For the text-containing cell, return its midpoint in (X, Y) coordinate format. 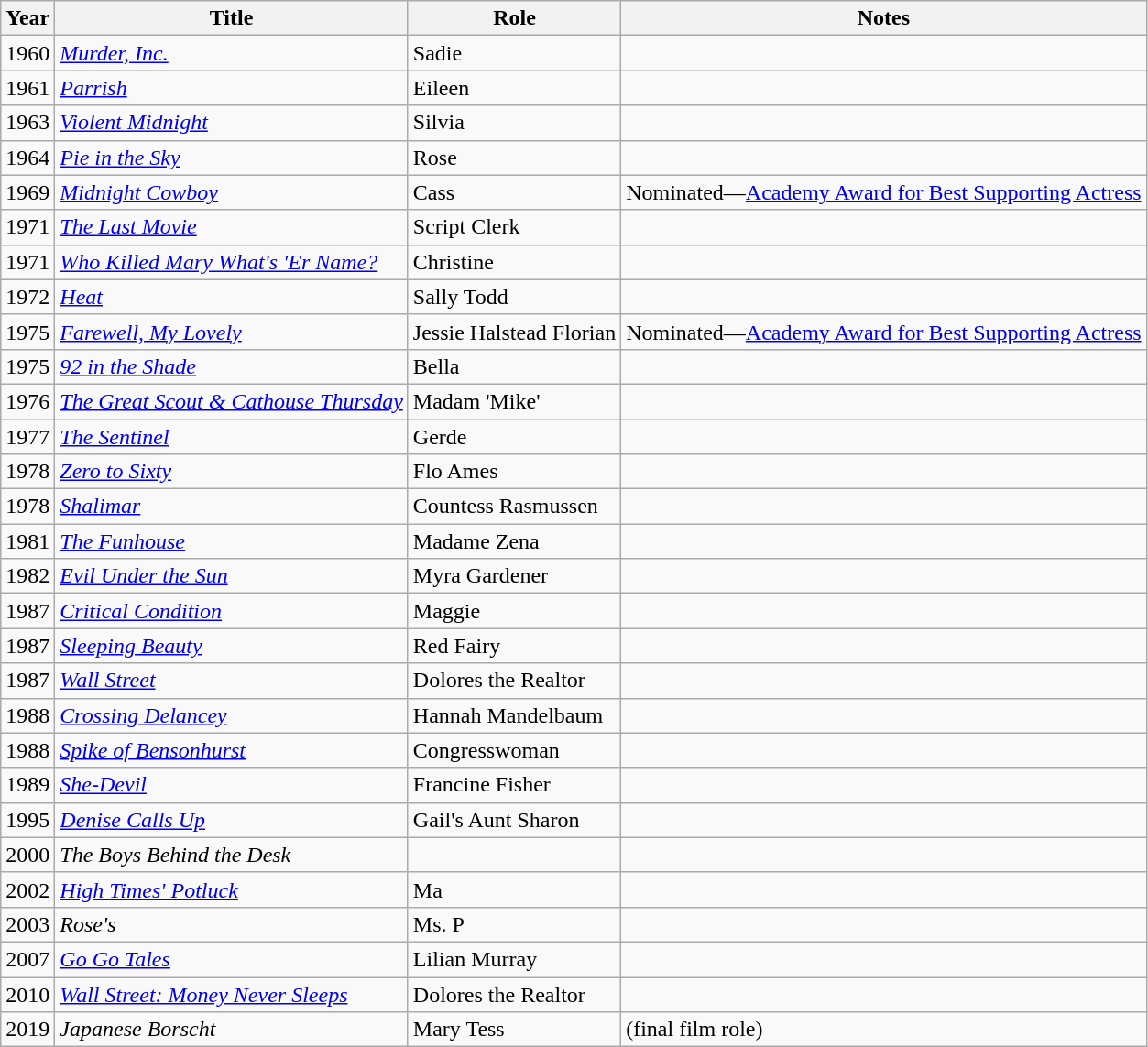
2003 (27, 924)
Evil Under the Sun (232, 576)
Murder, Inc. (232, 53)
Sally Todd (514, 297)
Ms. P (514, 924)
Parrish (232, 88)
Cass (514, 192)
The Great Scout & Cathouse Thursday (232, 401)
Ma (514, 889)
Heat (232, 297)
1982 (27, 576)
Zero to Sixty (232, 472)
High Times' Potluck (232, 889)
2019 (27, 1030)
Violent Midnight (232, 123)
Notes (883, 18)
Silvia (514, 123)
Shalimar (232, 507)
92 in the Shade (232, 366)
Christine (514, 262)
Myra Gardener (514, 576)
Sleeping Beauty (232, 646)
Madame Zena (514, 541)
1981 (27, 541)
Spike of Bensonhurst (232, 750)
Hannah Mandelbaum (514, 715)
Jessie Halstead Florian (514, 332)
Maggie (514, 611)
Rose (514, 158)
Role (514, 18)
Year (27, 18)
Pie in the Sky (232, 158)
1972 (27, 297)
Wall Street: Money Never Sleeps (232, 994)
Who Killed Mary What's 'Er Name? (232, 262)
Sadie (514, 53)
Lilian Murray (514, 959)
Title (232, 18)
The Boys Behind the Desk (232, 855)
Bella (514, 366)
1964 (27, 158)
Wall Street (232, 681)
1960 (27, 53)
(final film role) (883, 1030)
The Last Movie (232, 227)
She-Devil (232, 785)
Eileen (514, 88)
Denise Calls Up (232, 820)
Japanese Borscht (232, 1030)
Gerde (514, 437)
The Funhouse (232, 541)
1976 (27, 401)
Midnight Cowboy (232, 192)
2007 (27, 959)
Script Clerk (514, 227)
Farewell, My Lovely (232, 332)
The Sentinel (232, 437)
1961 (27, 88)
Crossing Delancey (232, 715)
1963 (27, 123)
1969 (27, 192)
2002 (27, 889)
Madam 'Mike' (514, 401)
Critical Condition (232, 611)
Countess Rasmussen (514, 507)
Francine Fisher (514, 785)
Gail's Aunt Sharon (514, 820)
Congresswoman (514, 750)
Flo Ames (514, 472)
1989 (27, 785)
1977 (27, 437)
2010 (27, 994)
1995 (27, 820)
Rose's (232, 924)
2000 (27, 855)
Red Fairy (514, 646)
Mary Tess (514, 1030)
Go Go Tales (232, 959)
